Extract the (x, y) coordinate from the center of the cell holding the provided text.  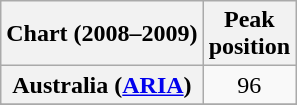
96 (249, 85)
Australia (ARIA) (102, 85)
Chart (2008–2009) (102, 34)
Peakposition (249, 34)
